Pinpoint the cell where the given text exists, returning its [X, Y] midpoint coordinate. 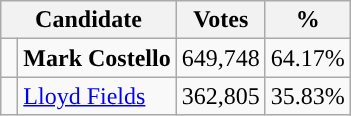
649,748 [220, 58]
Candidate [88, 20]
35.83% [308, 96]
Mark Costello [97, 58]
% [308, 20]
Lloyd Fields [97, 96]
Votes [220, 20]
362,805 [220, 96]
64.17% [308, 58]
